Output the (X, Y) coordinate of the center of the cell containing the given text.  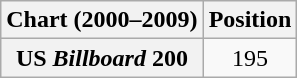
Position (250, 20)
US Billboard 200 (102, 58)
Chart (2000–2009) (102, 20)
195 (250, 58)
